Identify which cell holds the provided text, then report its (x, y) central coordinate. 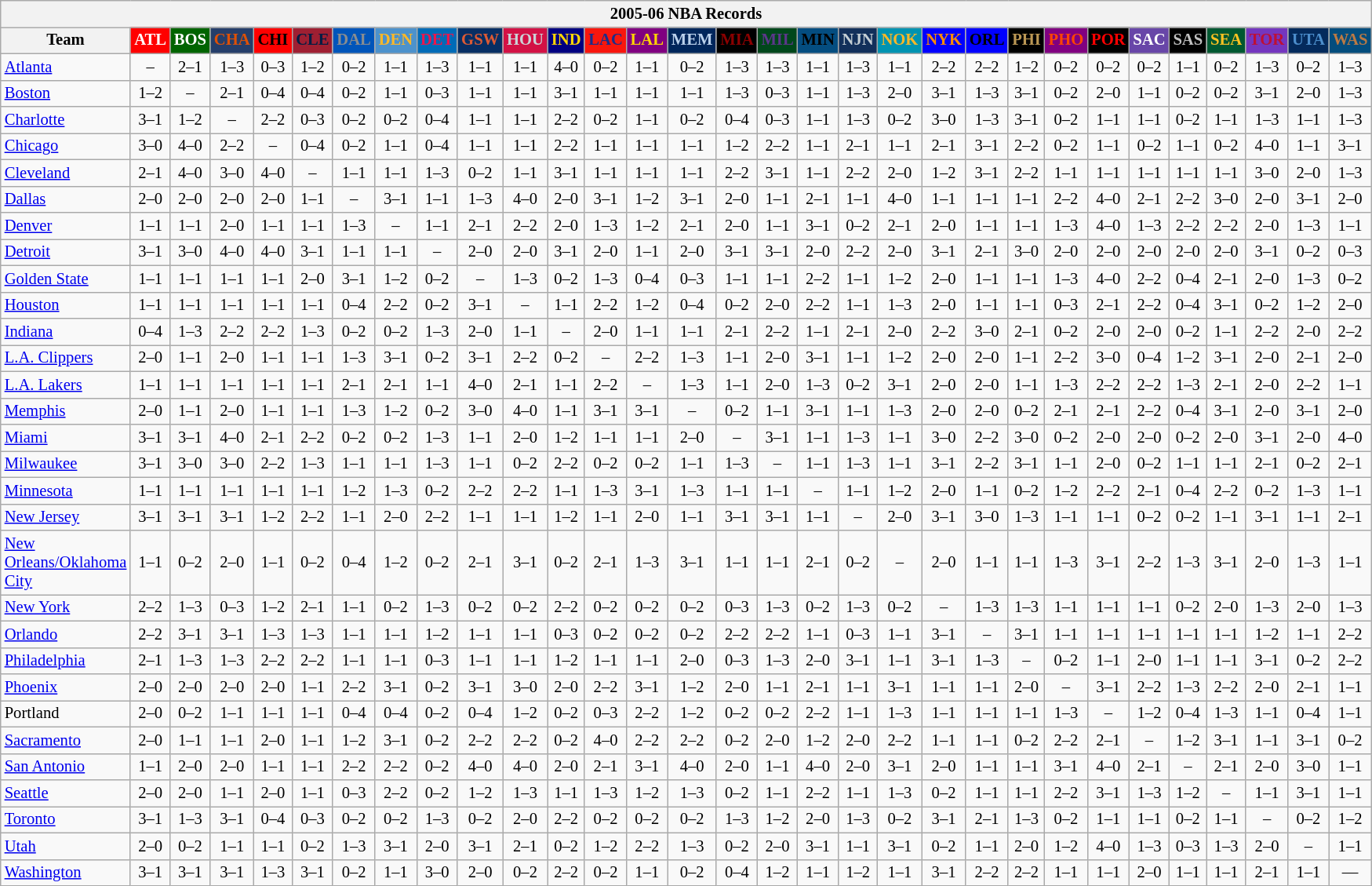
MIL (778, 40)
PHI (1026, 40)
Golden State (66, 279)
SEA (1226, 40)
— (1350, 873)
Charlotte (66, 120)
CHA (232, 40)
SAS (1188, 40)
San Antonio (66, 767)
LAC (606, 40)
L.A. Clippers (66, 358)
Phoenix (66, 687)
Miami (66, 437)
Detroit (66, 252)
2005-06 NBA Records (686, 13)
LAL (647, 40)
Team (66, 40)
Minnesota (66, 490)
Cleveland (66, 173)
Memphis (66, 411)
NOK (901, 40)
TOR (1267, 40)
L.A. Lakers (66, 385)
IND (566, 40)
GSW (480, 40)
HOU (526, 40)
DAL (353, 40)
Portland (66, 713)
PHO (1066, 40)
New Orleans/Oklahoma City (66, 563)
Toronto (66, 819)
Milwaukee (66, 464)
Houston (66, 305)
New Jersey (66, 517)
Denver (66, 225)
CHI (273, 40)
NJN (858, 40)
Seattle (66, 793)
Philadelphia (66, 661)
Atlanta (66, 67)
Indiana (66, 332)
WAS (1350, 40)
Orlando (66, 634)
Utah (66, 846)
Sacramento (66, 740)
Washington (66, 873)
UTA (1308, 40)
Chicago (66, 146)
Boston (66, 93)
CLE (312, 40)
POR (1108, 40)
DEN (395, 40)
SAC (1148, 40)
MIN (818, 40)
ORL (987, 40)
NYK (944, 40)
New York (66, 607)
BOS (190, 40)
Dallas (66, 199)
ATL (151, 40)
DET (437, 40)
MEM (692, 40)
MIA (737, 40)
